Search for the cell housing the specified text and yield its [x, y] center coordinate. 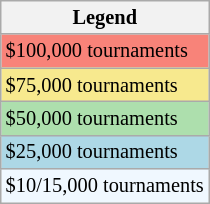
$25,000 tournaments [105, 152]
$10/15,000 tournaments [105, 186]
$50,000 tournaments [105, 118]
Legend [105, 17]
$75,000 tournaments [105, 85]
$100,000 tournaments [105, 51]
